Scan for the cell matching the given text and deliver its [x, y] coordinate at center. 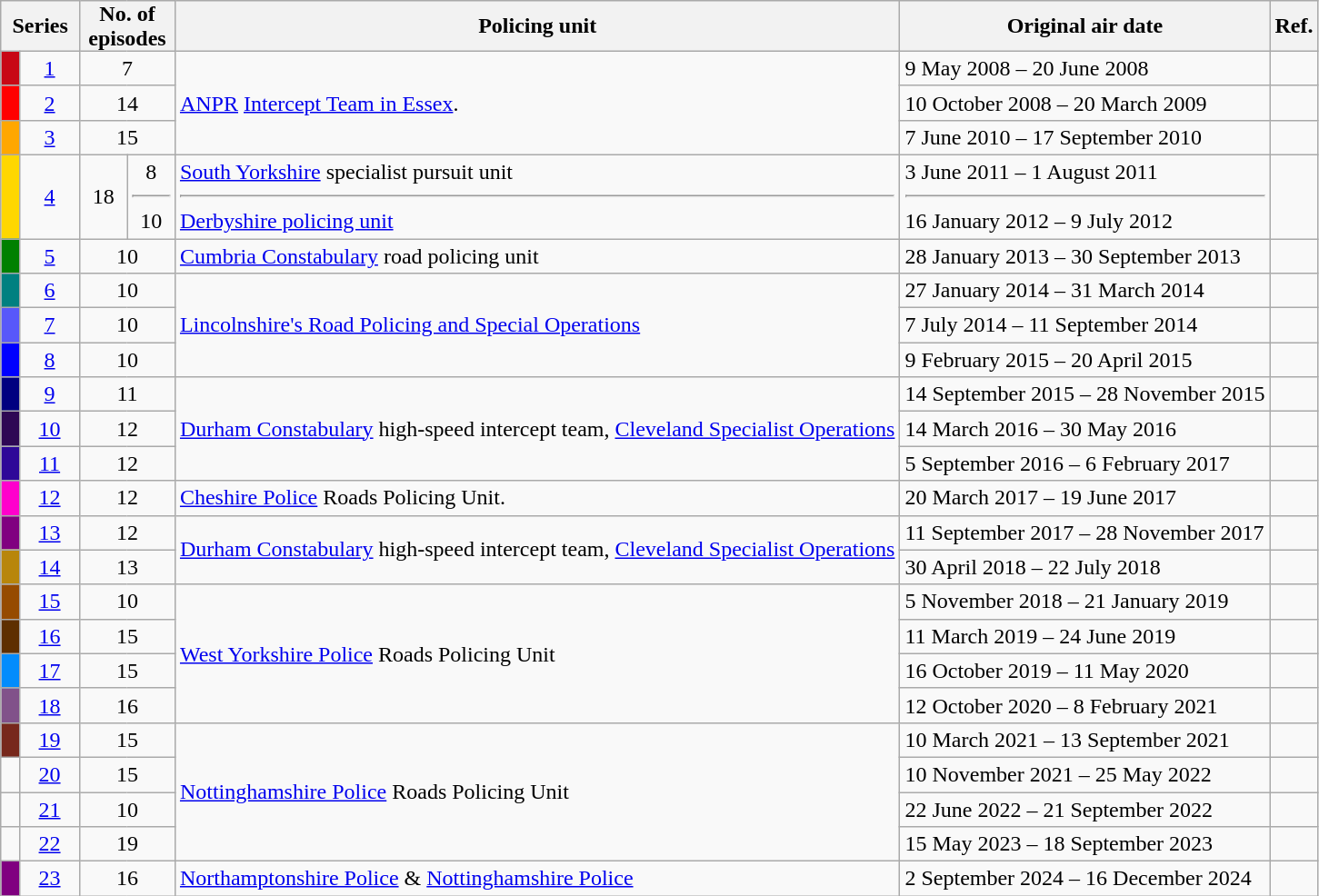
Northamptonshire Police & Nottinghamshire Police [537, 879]
7 June 2010 – 17 September 2010 [1085, 137]
South Yorkshire specialist pursuit unitDerbyshire policing unit [537, 196]
6 [50, 291]
2 [50, 103]
10 October 2008 – 20 March 2009 [1085, 103]
3 June 2011 – 1 August 201116 January 2012 – 9 July 2012 [1085, 196]
30 April 2018 – 22 July 2018 [1085, 567]
1 [50, 68]
Ref. [1294, 26]
Original air date [1085, 26]
14 September 2015 – 28 November 2015 [1085, 394]
17 [50, 671]
Series [40, 26]
9 [50, 394]
11 March 2019 – 24 June 2019 [1085, 636]
Cheshire Police Roads Policing Unit. [537, 498]
27 January 2014 – 31 March 2014 [1085, 291]
16 October 2019 – 11 May 2020 [1085, 671]
10 November 2021 – 25 May 2022 [1085, 774]
22 [50, 844]
11 September 2017 – 28 November 2017 [1085, 533]
8 [50, 360]
4 [50, 196]
West Yorkshire Police Roads Policing Unit [537, 653]
9 February 2015 – 20 April 2015 [1085, 360]
Cumbria Constabulary road policing unit [537, 255]
Nottinghamshire Police Roads Policing Unit [537, 791]
20 [50, 774]
7 July 2014 – 11 September 2014 [1085, 325]
22 June 2022 – 21 September 2022 [1085, 810]
15 May 2023 – 18 September 2023 [1085, 844]
3 [50, 137]
20 March 2017 – 19 June 2017 [1085, 498]
No. ofepisodes [127, 26]
28 January 2013 – 30 September 2013 [1085, 255]
810 [151, 196]
5 November 2018 – 21 January 2019 [1085, 602]
5 [50, 255]
21 [50, 810]
Policing unit [537, 26]
14 March 2016 – 30 May 2016 [1085, 429]
9 May 2008 – 20 June 2008 [1085, 68]
5 September 2016 – 6 February 2017 [1085, 463]
10 March 2021 – 13 September 2021 [1085, 740]
Lincolnshire's Road Policing and Special Operations [537, 325]
2 September 2024 – 16 December 2024 [1085, 879]
ANPR Intercept Team in Essex. [537, 103]
23 [50, 879]
12 October 2020 – 8 February 2021 [1085, 705]
